Capture the cell that displays the provided text and extract its (x, y) central coordinate. 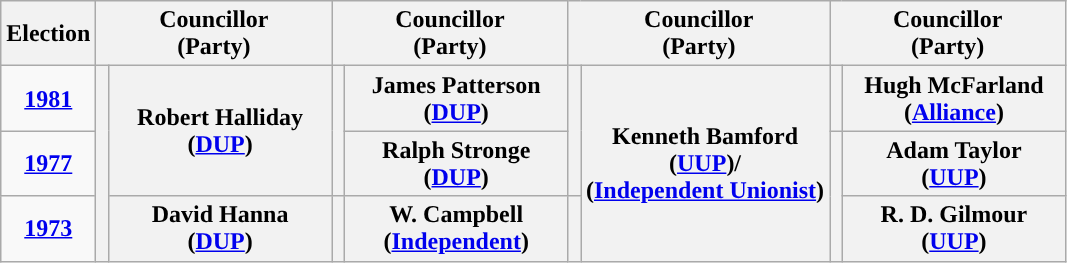
Ralph Stronge (DUP) (456, 164)
R. D. Gilmour (UUP) (954, 228)
1977 (48, 164)
Hugh McFarland (Alliance) (954, 98)
1973 (48, 228)
1981 (48, 98)
Robert Halliday (DUP) (220, 131)
Election (48, 34)
Adam Taylor (UUP) (954, 164)
W. Campbell (Independent) (456, 228)
Kenneth Bamford (UUP)/ (Independent Unionist) (704, 164)
David Hanna (DUP) (220, 228)
James Patterson (DUP) (456, 98)
